Provide the (X, Y) coordinate of the cell's center where the given text is located.  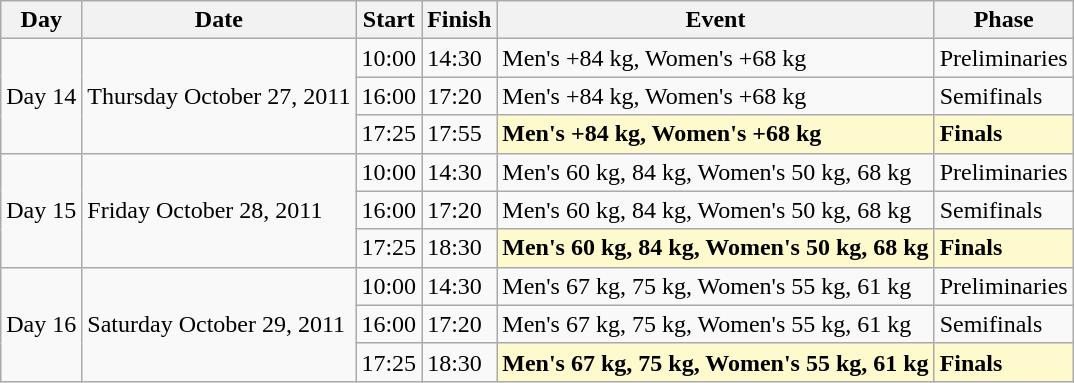
Saturday October 29, 2011 (219, 324)
Thursday October 27, 2011 (219, 96)
Day 15 (42, 210)
Finish (460, 20)
Day 16 (42, 324)
Friday October 28, 2011 (219, 210)
Phase (1004, 20)
17:55 (460, 134)
Day (42, 20)
Start (389, 20)
Event (716, 20)
Date (219, 20)
Day 14 (42, 96)
